Pinpoint the cell where the given text exists, returning its (X, Y) midpoint coordinate. 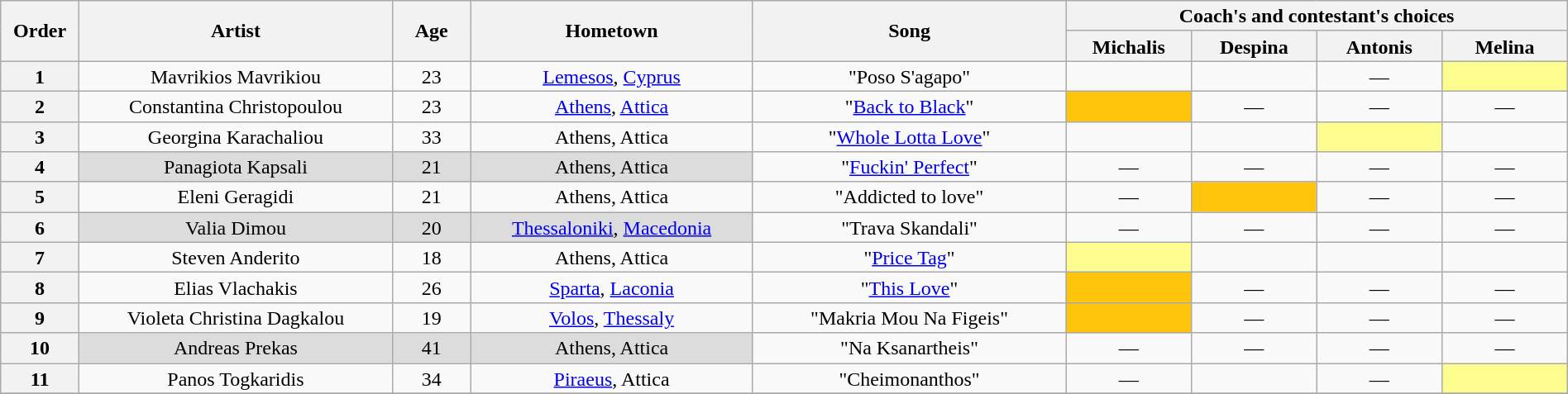
20 (432, 228)
Artist (235, 31)
"Addicted to love" (910, 197)
Melina (1505, 46)
"Whole Lotta Love" (910, 137)
Andreas Prekas (235, 349)
Age (432, 31)
"Trava Skandali" (910, 228)
33 (432, 137)
Violeta Christina Dagkalou (235, 317)
7 (40, 258)
Georgina Karachaliou (235, 137)
8 (40, 287)
3 (40, 137)
41 (432, 349)
26 (432, 287)
4 (40, 167)
34 (432, 378)
Panos Togkaridis (235, 378)
Eleni Geragidi (235, 197)
Piraeus, Attica (612, 378)
Steven Anderito (235, 258)
"Na Ksanartheis" (910, 349)
2 (40, 106)
Antonis (1379, 46)
Mavrikios Mavrikiou (235, 76)
18 (432, 258)
"Cheimonanthos" (910, 378)
Song (910, 31)
Hometown (612, 31)
Order (40, 31)
1 (40, 76)
6 (40, 228)
Elias Vlachakis (235, 287)
Sparta, Laconia (612, 287)
9 (40, 317)
Michalis (1129, 46)
Constantina Christopoulou (235, 106)
"Makria Mou Na Figeis" (910, 317)
"This Love" (910, 287)
19 (432, 317)
Lemesos, Cyprus (612, 76)
11 (40, 378)
Panagiota Kapsali (235, 167)
Coach's and contestant's choices (1317, 17)
10 (40, 349)
Despina (1255, 46)
"Back to Black" (910, 106)
Valia Dimou (235, 228)
"Fuckin' Perfect" (910, 167)
Volos, Thessaly (612, 317)
"Poso S'agapo" (910, 76)
"Price Tag" (910, 258)
Thessaloniki, Macedonia (612, 228)
5 (40, 197)
